Identify which cell holds the provided text, then report its [x, y] central coordinate. 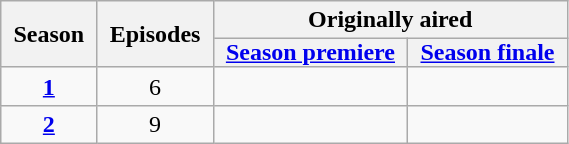
Season [49, 34]
Episodes [155, 34]
Season finale [488, 53]
2 [49, 124]
1 [49, 86]
Season premiere [310, 53]
Originally aired [390, 20]
9 [155, 124]
6 [155, 86]
